For the text-containing cell, return its midpoint in [x, y] coordinate format. 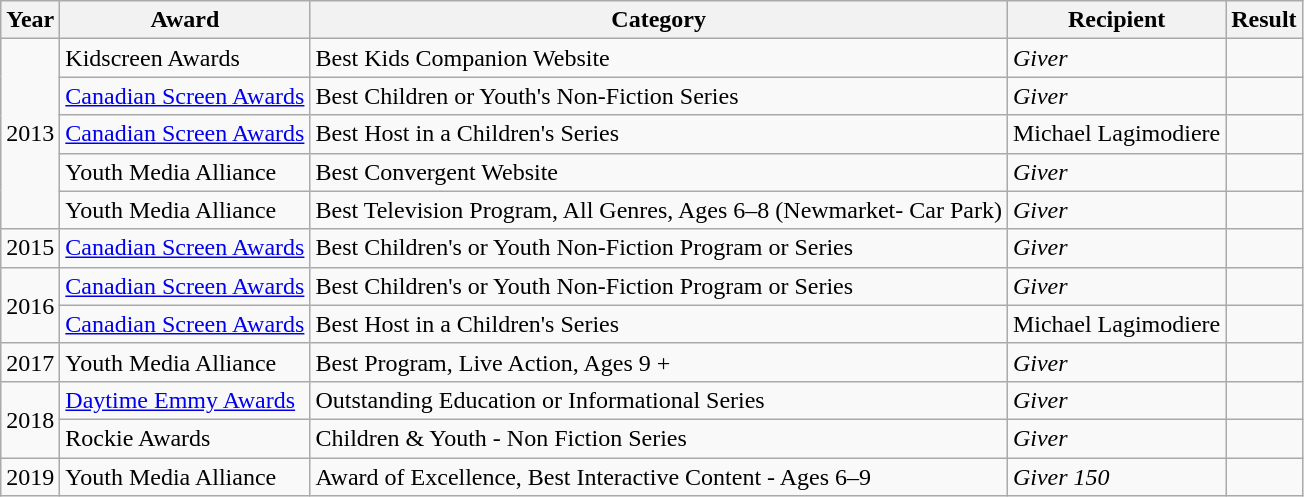
Category [658, 20]
Best Kids Companion Website [658, 58]
Award [185, 20]
2016 [30, 305]
Award of Excellence, Best Interactive Content - Ages 6–9 [658, 477]
2018 [30, 419]
Best Children or Youth's Non-Fiction Series [658, 96]
Year [30, 20]
Best Program, Live Action, Ages 9 + [658, 362]
2013 [30, 134]
Children & Youth - Non Fiction Series [658, 438]
2017 [30, 362]
2015 [30, 248]
Kidscreen Awards [185, 58]
2019 [30, 477]
Giver 150 [1116, 477]
Recipient [1116, 20]
Rockie Awards [185, 438]
Outstanding Education or Informational Series [658, 400]
Result [1264, 20]
Best Convergent Website [658, 172]
Daytime Emmy Awards [185, 400]
Best Television Program, All Genres, Ages 6–8 (Newmarket- Car Park) [658, 210]
